From the cell containing the given text, extract its center point as [x, y] coordinate. 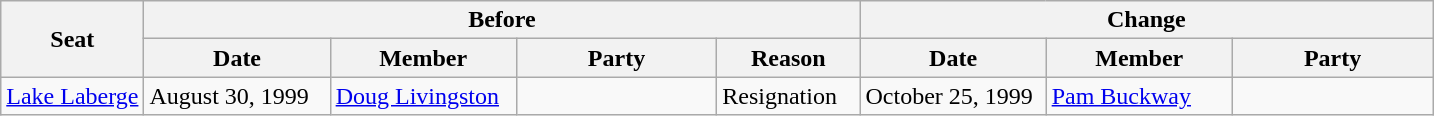
Pam Buckway [1139, 96]
October 25, 1999 [953, 96]
Reason [788, 58]
Resignation [788, 96]
Doug Livingston [423, 96]
Before [502, 20]
August 30, 1999 [237, 96]
Change [1146, 20]
Seat [72, 39]
Lake Laberge [72, 96]
